From the cell containing the given text, extract its center point as (X, Y) coordinate. 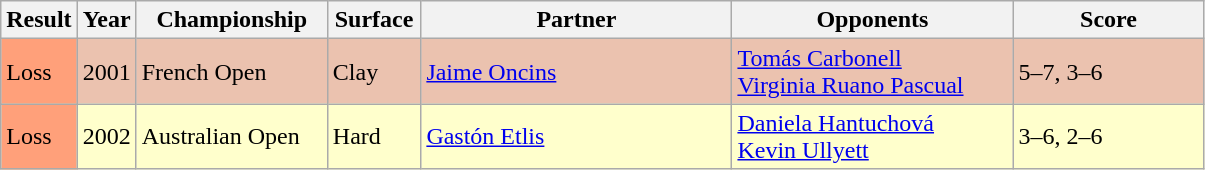
2001 (106, 72)
Result (39, 20)
Tomás Carbonell Virginia Ruano Pascual (872, 72)
Opponents (872, 20)
2002 (106, 136)
Championship (232, 20)
Score (1108, 20)
5–7, 3–6 (1108, 72)
Clay (374, 72)
Year (106, 20)
Jaime Oncins (576, 72)
Partner (576, 20)
3–6, 2–6 (1108, 136)
Australian Open (232, 136)
Surface (374, 20)
Hard (374, 136)
Daniela Hantuchová Kevin Ullyett (872, 136)
Gastón Etlis (576, 136)
French Open (232, 72)
